For the text-containing cell, return its midpoint in [X, Y] coordinate format. 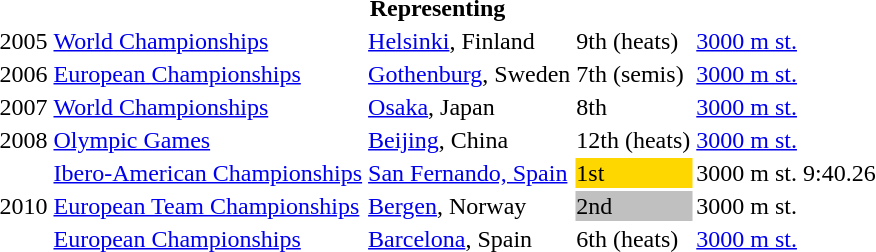
8th [634, 107]
San Fernando, Spain [470, 173]
European Team Championships [208, 206]
Ibero-American Championships [208, 173]
Gothenburg, Sweden [470, 74]
European Championships [208, 74]
2nd [634, 206]
9th (heats) [634, 41]
Bergen, Norway [470, 206]
Olympic Games [208, 140]
12th (heats) [634, 140]
1st [634, 173]
7th (semis) [634, 74]
Osaka, Japan [470, 107]
Beijing, China [470, 140]
Helsinki, Finland [470, 41]
